Find where the given text appears and provide that cell's center as [X, Y] coordinate. 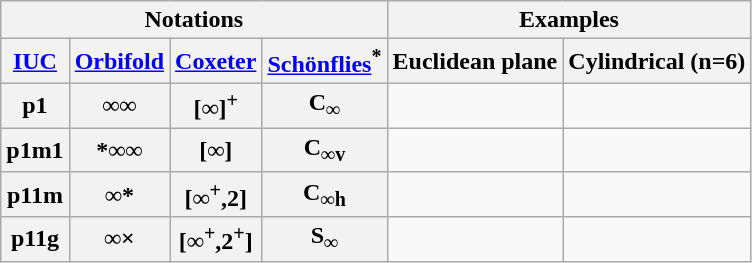
*∞∞ [119, 150]
Schönflies* [324, 62]
C∞h [324, 194]
p1m1 [35, 150]
Coxeter [216, 62]
p11g [35, 240]
Examples [569, 20]
p1 [35, 106]
∞∞ [119, 106]
IUC [35, 62]
[∞+,2] [216, 194]
C∞v [324, 150]
Notations [194, 20]
Euclidean plane [475, 62]
Cylindrical (n=6) [657, 62]
p11m [35, 194]
C∞ [324, 106]
Orbifold [119, 62]
[∞]+ [216, 106]
[∞] [216, 150]
∞× [119, 240]
S∞ [324, 240]
[∞+,2+] [216, 240]
∞* [119, 194]
